Provide the (x, y) coordinate of the cell's center where the given text is located.  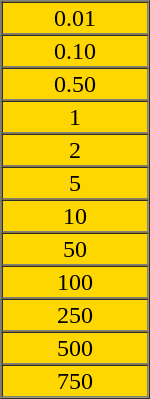
1 (76, 116)
5 (76, 182)
500 (76, 348)
0.50 (76, 84)
2 (76, 150)
100 (76, 282)
10 (76, 216)
0.01 (76, 18)
50 (76, 248)
750 (76, 380)
0.10 (76, 50)
250 (76, 314)
